Return the [X, Y] coordinate for the center point of the cell that contains the specified text.  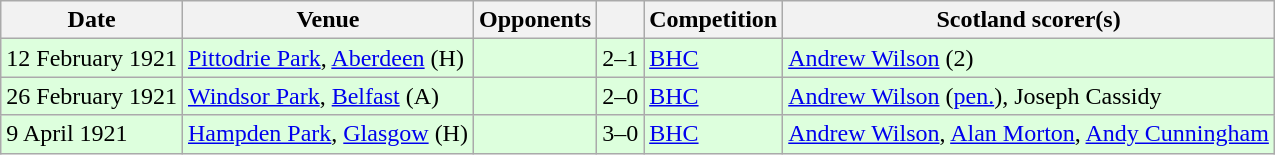
Hampden Park, Glasgow (H) [328, 134]
Windsor Park, Belfast (A) [328, 96]
Scotland scorer(s) [1029, 20]
9 April 1921 [92, 134]
26 February 1921 [92, 96]
Andrew Wilson (2) [1029, 58]
Date [92, 20]
Competition [714, 20]
3–0 [620, 134]
Andrew Wilson (pen.), Joseph Cassidy [1029, 96]
Venue [328, 20]
Andrew Wilson, Alan Morton, Andy Cunningham [1029, 134]
Opponents [534, 20]
2–1 [620, 58]
Pittodrie Park, Aberdeen (H) [328, 58]
12 February 1921 [92, 58]
2–0 [620, 96]
